For the text-containing cell, return its midpoint in [X, Y] coordinate format. 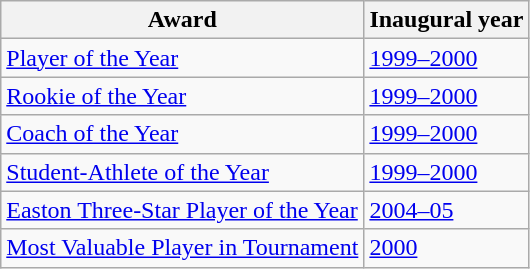
Player of the Year [182, 58]
Award [182, 20]
Coach of the Year [182, 134]
Most Valuable Player in Tournament [182, 248]
Inaugural year [446, 20]
2004–05 [446, 210]
Easton Three-Star Player of the Year [182, 210]
2000 [446, 248]
Rookie of the Year [182, 96]
Student-Athlete of the Year [182, 172]
